Return the (x, y) coordinate for the center point of the cell that contains the specified text.  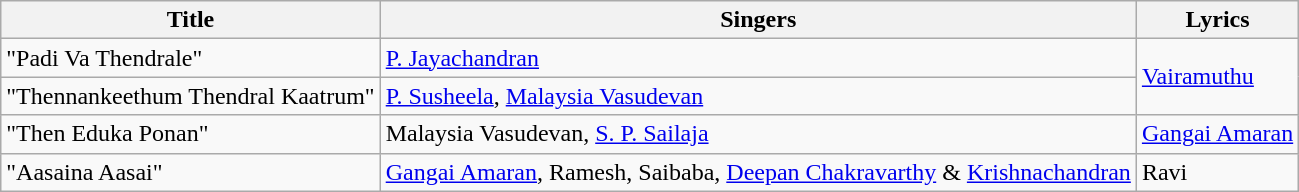
"Then Eduka Ponan" (190, 134)
Gangai Amaran (1217, 134)
Gangai Amaran, Ramesh, Saibaba, Deepan Chakravarthy & Krishnachandran (758, 172)
Vairamuthu (1217, 77)
"Thennankeethum Thendral Kaatrum" (190, 96)
"Aasaina Aasai" (190, 172)
"Padi Va Thendrale" (190, 58)
P. Susheela, Malaysia Vasudevan (758, 96)
Singers (758, 20)
Title (190, 20)
Malaysia Vasudevan, S. P. Sailaja (758, 134)
Lyrics (1217, 20)
P. Jayachandran (758, 58)
Ravi (1217, 172)
